Provide the (x, y) coordinate of the cell's center where the given text is located.  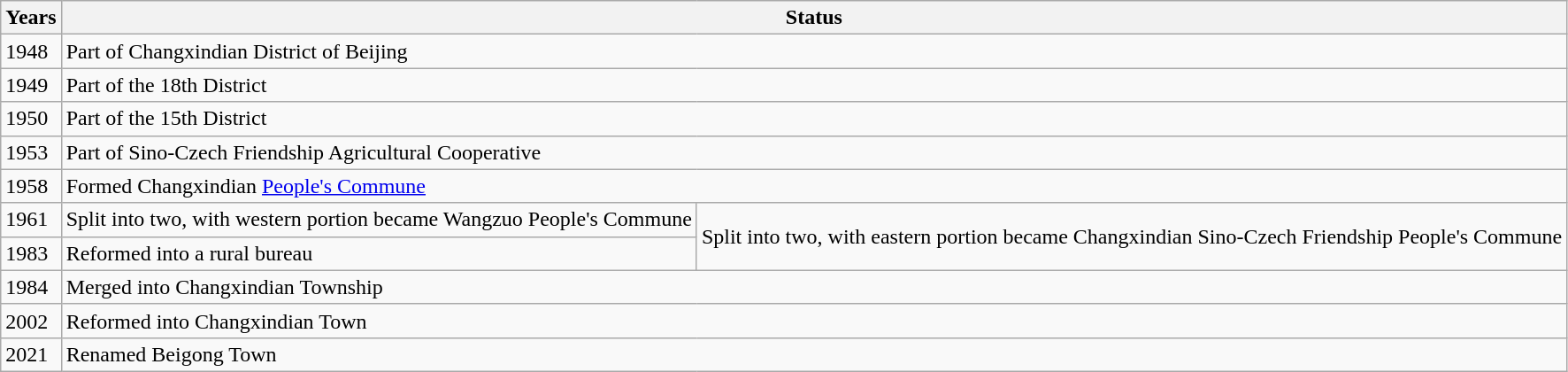
Split into two, with western portion became Wangzuo People's Commune (379, 220)
Part of Changxindian District of Beijing (814, 51)
Reformed into Changxindian Town (814, 321)
Part of Sino-Czech Friendship Agricultural Cooperative (814, 152)
Split into two, with eastern portion became Changxindian Sino-Czech Friendship People's Commune (1131, 236)
Years (31, 18)
1949 (31, 85)
2021 (31, 354)
1958 (31, 186)
1950 (31, 119)
Part of the 18th District (814, 85)
Renamed Beigong Town (814, 354)
2002 (31, 321)
1948 (31, 51)
Merged into Changxindian Township (814, 287)
Part of the 15th District (814, 119)
Reformed into a rural bureau (379, 253)
1953 (31, 152)
Status (814, 18)
Formed Changxindian People's Commune (814, 186)
1984 (31, 287)
1983 (31, 253)
1961 (31, 220)
